Output the (x, y) coordinate of the center of the cell containing the given text.  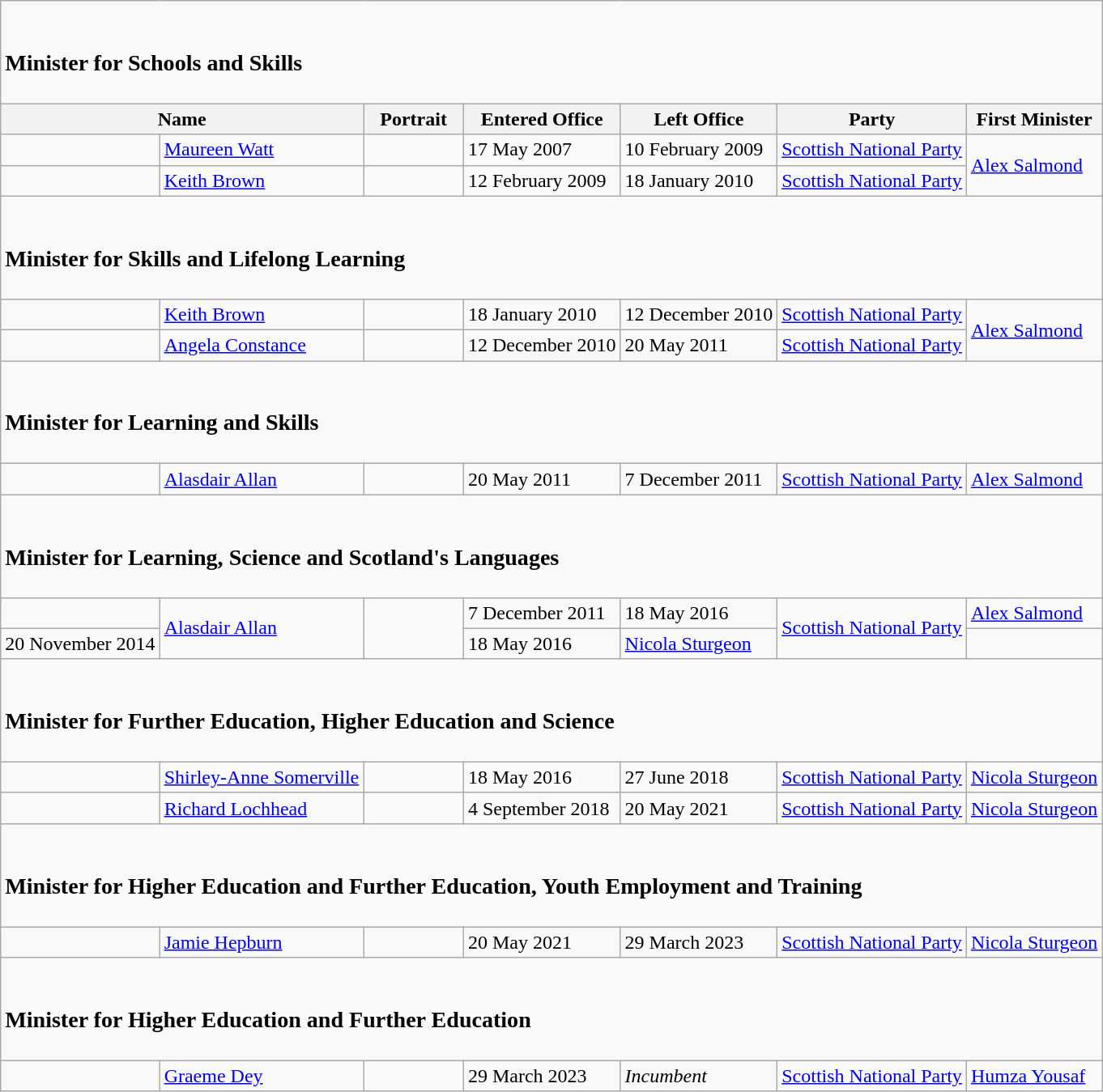
Angela Constance (262, 345)
Richard Lochhead (262, 808)
Maureen Watt (262, 150)
Minister for Learning and Skills (551, 413)
Graeme Dey (262, 1076)
Name (182, 119)
10 February 2009 (699, 150)
Incumbent (699, 1076)
First Minister (1033, 119)
Minister for Skills and Lifelong Learning (551, 248)
Portrait (414, 119)
Minister for Learning, Science and Scotland's Languages (551, 546)
Minister for Schools and Skills (551, 52)
Minister for Higher Education and Further Education (551, 1009)
Shirley-Anne Somerville (262, 777)
Minister for Higher Education and Further Education, Youth Employment and Training (551, 874)
27 June 2018 (699, 777)
Minister for Further Education, Higher Education and Science (551, 711)
Party (872, 119)
12 February 2009 (542, 181)
Left Office (699, 119)
Entered Office (542, 119)
20 November 2014 (80, 644)
Jamie Hepburn (262, 942)
4 September 2018 (542, 808)
17 May 2007 (542, 150)
Humza Yousaf (1033, 1076)
